Return (X, Y) of the center of cell containing provided text 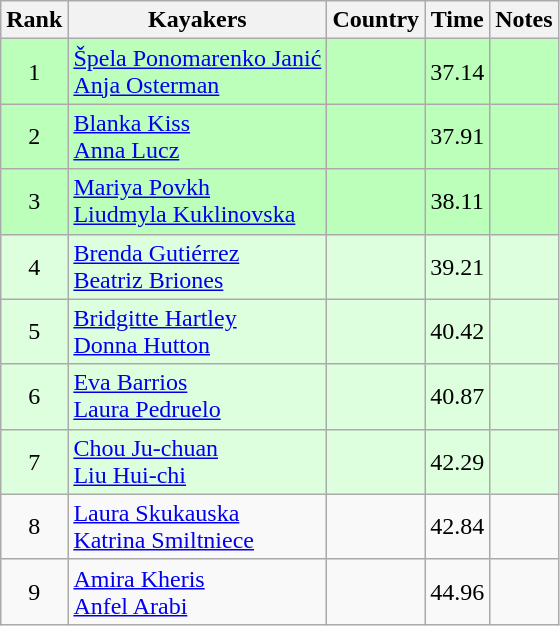
37.91 (458, 136)
Špela Ponomarenko JanićAnja Osterman (198, 72)
2 (34, 136)
1 (34, 72)
39.21 (458, 266)
40.87 (458, 396)
6 (34, 396)
Amira KherisAnfel Arabi (198, 592)
37.14 (458, 72)
Brenda GutiérrezBeatriz Briones (198, 266)
Chou Ju-chuanLiu Hui-chi (198, 462)
Laura SkukauskaKatrina Smiltniece (198, 526)
42.84 (458, 526)
8 (34, 526)
Mariya PovkhLiudmyla Kuklinovska (198, 202)
Eva BarriosLaura Pedruelo (198, 396)
40.42 (458, 332)
Kayakers (198, 20)
Bridgitte HartleyDonna Hutton (198, 332)
9 (34, 592)
44.96 (458, 592)
Time (458, 20)
Notes (524, 20)
Rank (34, 20)
38.11 (458, 202)
7 (34, 462)
42.29 (458, 462)
4 (34, 266)
3 (34, 202)
5 (34, 332)
Blanka KissAnna Lucz (198, 136)
Country (376, 20)
